Scan for the cell matching the given text and deliver its (x, y) coordinate at center. 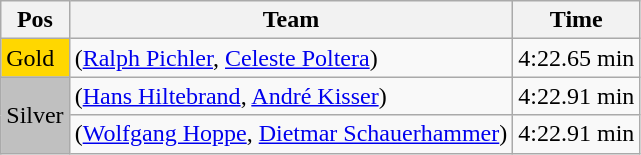
Pos (35, 20)
Gold (35, 58)
Silver (35, 115)
Team (291, 20)
4:22.65 min (576, 58)
(Ralph Pichler, Celeste Poltera) (291, 58)
(Wolfgang Hoppe, Dietmar Schauerhammer) (291, 134)
(Hans Hiltebrand, André Kisser) (291, 96)
Time (576, 20)
